Search for the cell housing the specified text and yield its [x, y] center coordinate. 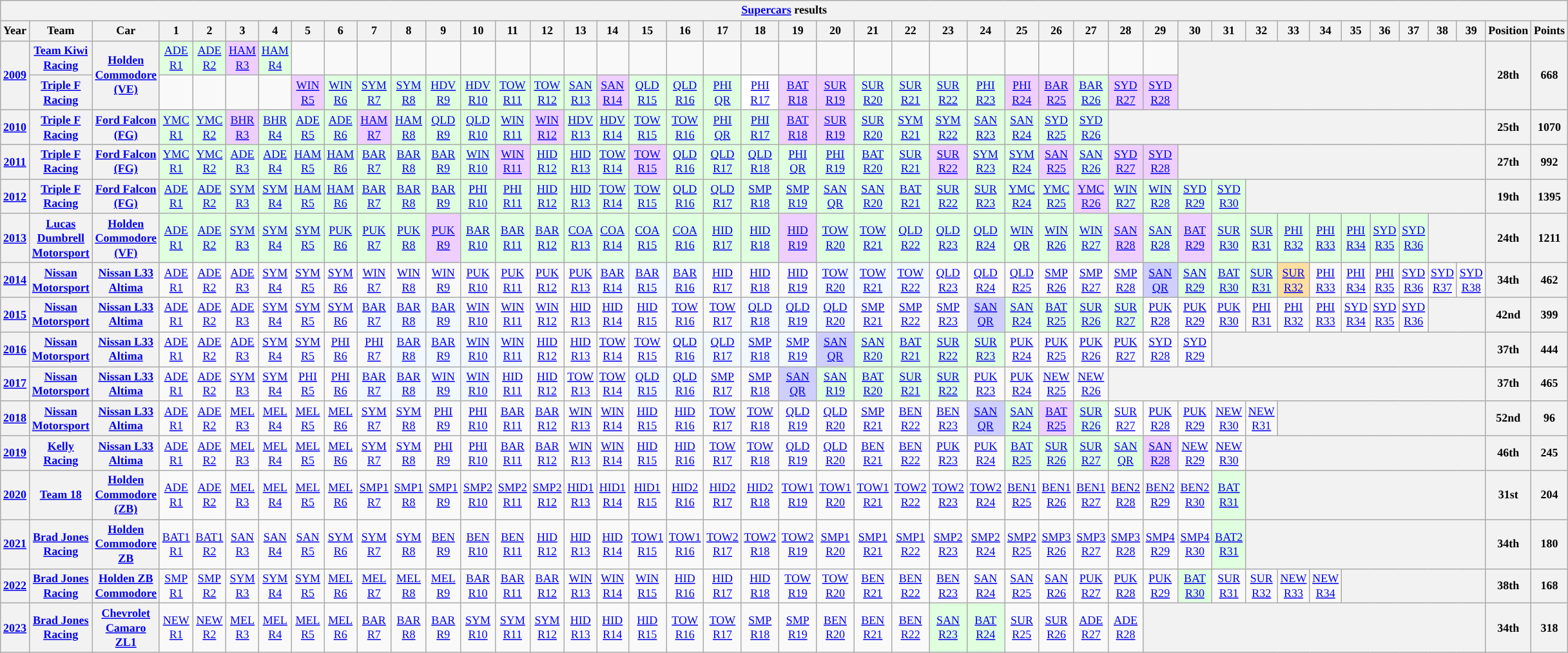
2012 [15, 197]
NEWR33 [1293, 586]
TOW1R15 [647, 544]
TOW1R16 [685, 544]
1395 [1549, 197]
ADER28 [1126, 628]
COAR15 [647, 238]
YMCR26 [1091, 197]
WINR8 [409, 280]
8 [409, 31]
SYMR24 [1022, 162]
SANR5 [308, 544]
SMP3R28 [1126, 544]
SMP2R25 [1022, 544]
PUKR11 [512, 280]
24 [985, 31]
BARR15 [647, 280]
2022 [15, 586]
MELR7 [374, 586]
37 [1414, 31]
BHRR4 [275, 127]
PUKR8 [409, 238]
SMPR2 [209, 586]
YMCR25 [1056, 197]
ADER4 [275, 162]
12 [547, 31]
BEN1R25 [1022, 495]
1211 [1549, 238]
SMPR26 [1056, 280]
HAMR3 [242, 58]
14 [613, 31]
BEN2R28 [1126, 495]
2019 [15, 453]
SMP1R9 [443, 495]
29 [1160, 31]
WINR28 [1160, 197]
BAT1R2 [209, 544]
2 [209, 31]
PHIR35 [1384, 280]
2016 [15, 349]
PUKR10 [478, 280]
BHRR3 [242, 127]
PUKR12 [547, 280]
PHIR31 [1262, 315]
BENR9 [443, 544]
Holden Commodore (VE) [126, 75]
TOW2R19 [798, 544]
NEWR26 [1091, 384]
PUKR13 [581, 280]
YMCR24 [1022, 197]
Supercars results [784, 10]
Holden Commodore (VF) [126, 238]
BATR31 [1229, 495]
2014 [15, 280]
BARR14 [613, 280]
SMPR17 [722, 384]
46th [1508, 453]
PHIR24 [1022, 93]
SMPR23 [948, 315]
PHIR11 [512, 197]
HIDR11 [512, 384]
19th [1508, 197]
15 [647, 31]
SURR30 [1229, 238]
Holden Commodore ZB [126, 544]
2010 [15, 127]
BAT1R1 [176, 544]
SMP1R21 [873, 544]
PHIR19 [835, 162]
13 [581, 31]
TOWR13 [581, 384]
SYDR30 [1229, 197]
39 [1471, 31]
17 [722, 31]
ADER27 [1091, 628]
SANR3 [242, 544]
WINR5 [308, 93]
25th [1508, 127]
42nd [1508, 315]
462 [1549, 280]
Lucas Dumbrell Motorsport [61, 238]
PUKR30 [1229, 315]
NEWR34 [1326, 586]
HDVR13 [581, 127]
Team [61, 31]
HID2R17 [722, 495]
32 [1262, 31]
1 [176, 31]
SYMR11 [512, 628]
SANR29 [1195, 280]
TOW2R18 [760, 544]
BARR16 [685, 280]
16 [685, 31]
ADER6 [340, 127]
SMP2R11 [512, 495]
WINR6 [340, 93]
22 [911, 31]
465 [1549, 384]
HID1R13 [581, 495]
SMP2R23 [948, 544]
SANR4 [275, 544]
SMP2R12 [547, 495]
HAMR7 [374, 127]
TOW2R17 [722, 544]
992 [1549, 162]
5 [308, 31]
HDVR9 [443, 93]
HID2R18 [760, 495]
SYMR22 [948, 127]
168 [1549, 586]
TOW1R20 [835, 495]
2023 [15, 628]
NEWR29 [1195, 453]
SMP2R24 [985, 544]
28 [1126, 31]
PHIR7 [374, 349]
Team 18 [61, 495]
COAR13 [581, 238]
35 [1356, 31]
BENR11 [512, 544]
SMP1R8 [409, 495]
Year [15, 31]
18 [760, 31]
MELR9 [443, 586]
PUKR7 [374, 238]
NEWR31 [1262, 418]
HAMR4 [275, 58]
SMP4R29 [1160, 544]
BEN2R30 [1195, 495]
1070 [1549, 127]
27th [1508, 162]
BARR26 [1091, 93]
27 [1091, 31]
20 [835, 31]
TOWR22 [911, 280]
WINR7 [374, 280]
2021 [15, 544]
245 [1549, 453]
2018 [15, 418]
7 [374, 31]
HAMR8 [409, 127]
HDVR10 [478, 93]
BAT2R31 [1229, 544]
SMP1R7 [374, 495]
SYDR37 [1442, 280]
204 [1549, 495]
BATR29 [1195, 238]
2013 [15, 238]
Car [126, 31]
SYMR21 [911, 127]
Position [1508, 31]
2011 [15, 162]
SANR13 [581, 93]
SURR25 [1022, 628]
11 [512, 31]
TOWR19 [798, 586]
668 [1549, 75]
33 [1293, 31]
9 [443, 31]
TOWR12 [547, 93]
PUKR25 [1056, 349]
HID1R14 [613, 495]
6 [340, 31]
34 [1326, 31]
36 [1384, 31]
96 [1549, 418]
BEN2R29 [1160, 495]
21 [873, 31]
30 [1195, 31]
Holden Commodore (ZB) [126, 495]
WINQR [1022, 238]
COAR14 [613, 238]
SYDR34 [1356, 315]
TOW1R19 [798, 495]
SMP1R20 [835, 544]
Chevrolet Camaro ZL1 [126, 628]
SMP4R30 [1195, 544]
Holden ZB Commodore [126, 586]
SYMR10 [478, 628]
3 [242, 31]
ADER5 [308, 127]
PUKR9 [443, 238]
HDVR14 [613, 127]
SMPR28 [1126, 280]
TOW1R21 [873, 495]
BATR24 [985, 628]
COAR16 [685, 238]
WINR26 [1056, 238]
2020 [15, 495]
BEN1R26 [1056, 495]
19 [798, 31]
TOW2R24 [985, 495]
HID1R15 [647, 495]
2015 [15, 315]
SMPR1 [176, 586]
SMP1R22 [911, 544]
28th [1508, 75]
SMP2R10 [478, 495]
Points [1549, 31]
180 [1549, 544]
SMPR27 [1091, 280]
HID2R16 [685, 495]
TOW2R23 [948, 495]
SYDR25 [1056, 127]
TOW2R22 [911, 495]
SANR14 [613, 93]
SMP3R26 [1056, 544]
PHIR23 [985, 93]
SYMR12 [547, 628]
PUKR26 [1091, 349]
PHIR5 [308, 384]
NEWR25 [1056, 384]
31 [1229, 31]
25 [1022, 31]
QLDR25 [1022, 280]
BEN1R27 [1091, 495]
MELR8 [409, 586]
PUKR6 [340, 238]
QLDR10 [478, 127]
BARR25 [1056, 93]
TOWR11 [512, 93]
QLDR9 [443, 127]
SYDR38 [1471, 280]
NEWR2 [209, 628]
Team Kiwi Racing [61, 58]
NEWR1 [176, 628]
399 [1549, 315]
10 [478, 31]
4 [275, 31]
Kelly Racing [61, 453]
23 [948, 31]
24th [1508, 238]
444 [1549, 349]
SYDR26 [1091, 127]
WINR15 [647, 586]
38th [1508, 586]
BENR20 [835, 628]
2017 [15, 384]
SMP3R27 [1091, 544]
SYMR23 [985, 162]
2009 [15, 75]
QLDR22 [911, 238]
38 [1442, 31]
BENR10 [478, 544]
52nd [1508, 418]
SMPR22 [911, 315]
318 [1549, 628]
26 [1056, 31]
31st [1508, 495]
SANR19 [835, 384]
